Find where the given text appears and provide that cell's center as [X, Y] coordinate. 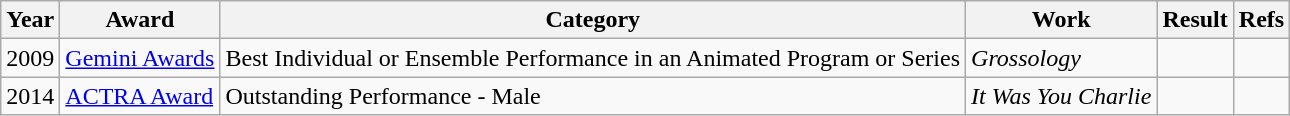
Work [1062, 20]
ACTRA Award [140, 96]
It Was You Charlie [1062, 96]
Result [1195, 20]
Gemini Awards [140, 58]
Award [140, 20]
Year [30, 20]
Outstanding Performance - Male [593, 96]
Grossology [1062, 58]
Category [593, 20]
Refs [1261, 20]
2014 [30, 96]
2009 [30, 58]
Best Individual or Ensemble Performance in an Animated Program or Series [593, 58]
